Scan for the cell matching the given text and deliver its (X, Y) coordinate at center. 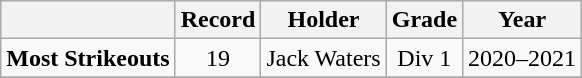
Grade (424, 20)
2020–2021 (522, 58)
Div 1 (424, 58)
Holder (324, 20)
Jack Waters (324, 58)
Year (522, 20)
19 (218, 58)
Most Strikeouts (88, 58)
Record (218, 20)
